Search for the cell housing the specified text and yield its (X, Y) center coordinate. 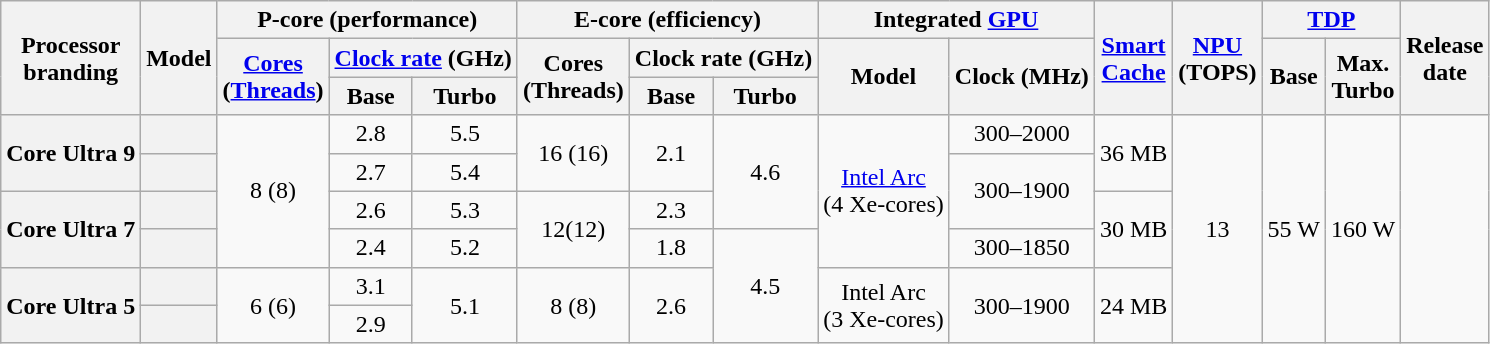
2.3 (670, 210)
Intel Arc(4 Xe-cores) (884, 191)
12(12) (573, 229)
TDP (1332, 20)
13 (1218, 229)
Core Ultra 7 (71, 229)
SmartCache (1133, 58)
Clock (MHz) (1022, 77)
Max.Turbo (1362, 77)
2.4 (370, 248)
5.4 (464, 172)
300–2000 (1022, 134)
P-core (performance) (367, 20)
Processorbranding (71, 58)
5.5 (464, 134)
2.8 (370, 134)
6 (6) (273, 305)
160 W (1362, 229)
36 MB (1133, 153)
55 W (1294, 229)
2.9 (370, 324)
Releasedate (1445, 58)
300–1850 (1022, 248)
4.5 (766, 286)
5.1 (464, 305)
Intel Arc(3 Xe-cores) (884, 305)
4.6 (766, 172)
Integrated GPU (956, 20)
2.1 (670, 153)
Core Ultra 5 (71, 305)
NPU(TOPS) (1218, 58)
2.7 (370, 172)
1.8 (670, 248)
E-core (efficiency) (667, 20)
30 MB (1133, 229)
5.3 (464, 210)
24 MB (1133, 305)
3.1 (370, 286)
5.2 (464, 248)
Core Ultra 9 (71, 153)
16 (16) (573, 153)
